Find where the given text appears and provide that cell's center as (X, Y) coordinate. 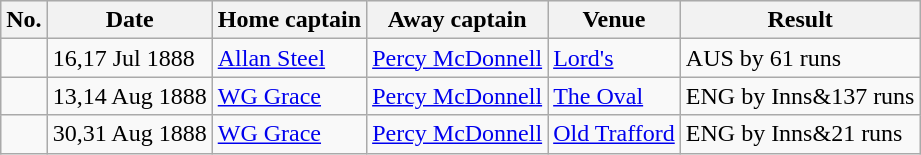
Old Trafford (614, 134)
ENG by Inns&137 runs (800, 96)
Venue (614, 20)
The Oval (614, 96)
Result (800, 20)
Date (130, 20)
30,31 Aug 1888 (130, 134)
ENG by Inns&21 runs (800, 134)
Home captain (289, 20)
Allan Steel (289, 58)
No. (24, 20)
16,17 Jul 1888 (130, 58)
Lord's (614, 58)
Away captain (458, 20)
13,14 Aug 1888 (130, 96)
AUS by 61 runs (800, 58)
